Search for the cell housing the specified text and yield its (x, y) center coordinate. 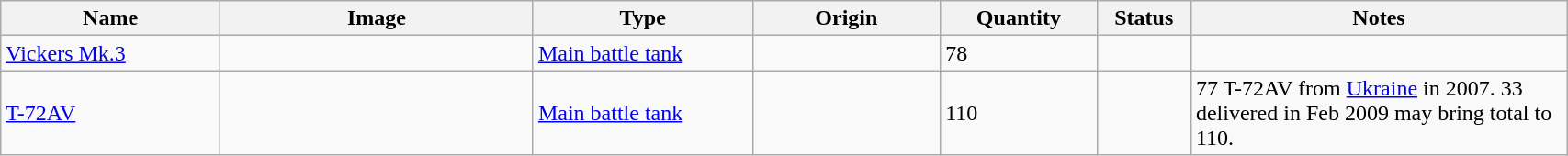
77 T-72AV from Ukraine in 2007. 33 delivered in Feb 2009 may bring total to 110. (1378, 113)
T-72AV (110, 113)
Notes (1378, 18)
Quantity (1019, 18)
Vickers Mk.3 (110, 53)
Origin (847, 18)
Image (377, 18)
110 (1019, 113)
78 (1019, 53)
Type (643, 18)
Name (110, 18)
Status (1144, 18)
